Identify which cell holds the provided text, then report its (x, y) central coordinate. 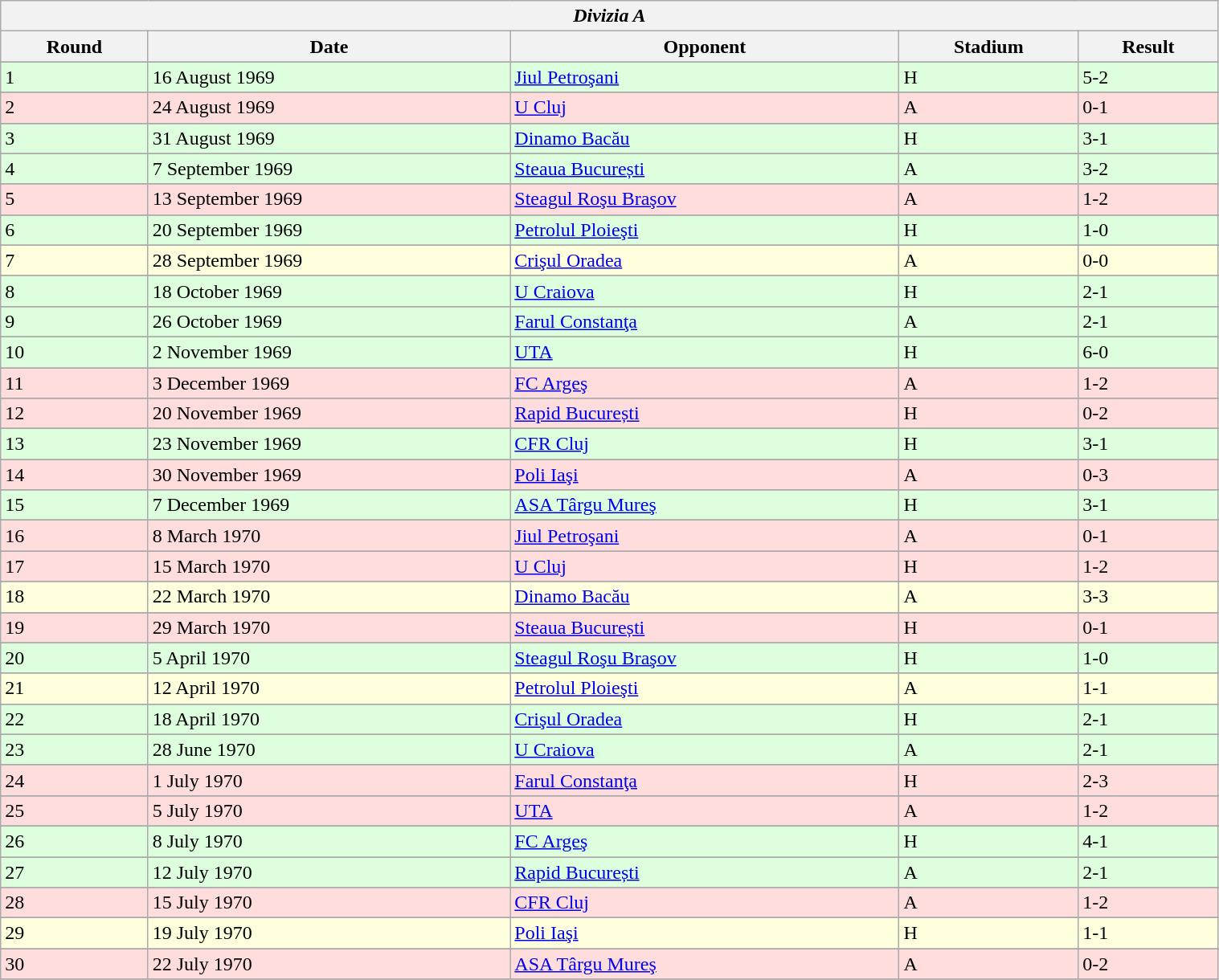
8 (74, 291)
20 November 1969 (329, 414)
26 October 1969 (329, 321)
1 (74, 77)
26 (74, 841)
0-0 (1148, 260)
31 August 1969 (329, 138)
16 (74, 536)
15 March 1970 (329, 566)
Opponent (705, 47)
5-2 (1148, 77)
16 August 1969 (329, 77)
2-3 (1148, 780)
15 (74, 505)
3 December 1969 (329, 383)
24 August 1969 (329, 108)
Date (329, 47)
11 (74, 383)
8 July 1970 (329, 841)
13 (74, 444)
4 (74, 169)
19 (74, 627)
18 October 1969 (329, 291)
13 September 1969 (329, 199)
17 (74, 566)
29 (74, 933)
5 July 1970 (329, 811)
23 November 1969 (329, 444)
18 April 1970 (329, 719)
28 September 1969 (329, 260)
6-0 (1148, 352)
1 July 1970 (329, 780)
20 September 1969 (329, 230)
14 (74, 475)
21 (74, 688)
30 (74, 964)
28 June 1970 (329, 749)
20 (74, 658)
7 December 1969 (329, 505)
22 (74, 719)
Stadium (988, 47)
3-2 (1148, 169)
22 July 1970 (329, 964)
Round (74, 47)
8 March 1970 (329, 536)
5 April 1970 (329, 658)
10 (74, 352)
12 July 1970 (329, 872)
12 April 1970 (329, 688)
0-3 (1148, 475)
18 (74, 597)
24 (74, 780)
30 November 1969 (329, 475)
Divizia A (609, 16)
27 (74, 872)
25 (74, 811)
19 July 1970 (329, 933)
Result (1148, 47)
4-1 (1148, 841)
23 (74, 749)
7 September 1969 (329, 169)
12 (74, 414)
3 (74, 138)
3-3 (1148, 597)
22 March 1970 (329, 597)
29 March 1970 (329, 627)
2 (74, 108)
2 November 1969 (329, 352)
6 (74, 230)
9 (74, 321)
5 (74, 199)
7 (74, 260)
28 (74, 903)
15 July 1970 (329, 903)
